Search for the cell housing the specified text and yield its [X, Y] center coordinate. 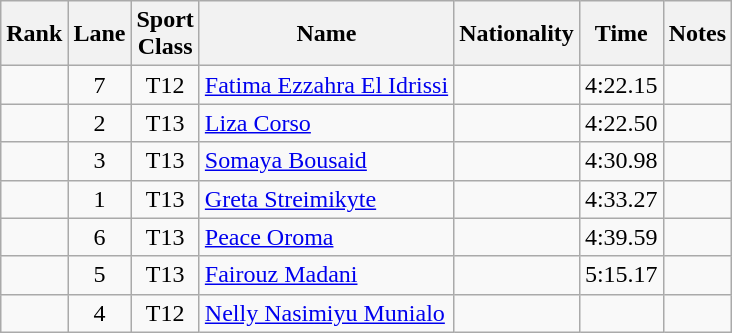
SportClass [165, 34]
4:33.27 [621, 199]
6 [100, 237]
4:39.59 [621, 237]
Time [621, 34]
Name [326, 34]
Rank [34, 34]
4:30.98 [621, 161]
4:22.15 [621, 85]
4 [100, 313]
5 [100, 275]
Liza Corso [326, 123]
Nelly Nasimiyu Munialo [326, 313]
Notes [697, 34]
Lane [100, 34]
1 [100, 199]
5:15.17 [621, 275]
Fairouz Madani [326, 275]
Peace Oroma [326, 237]
2 [100, 123]
Fatima Ezzahra El Idrissi [326, 85]
Nationality [517, 34]
Greta Streimikyte [326, 199]
7 [100, 85]
4:22.50 [621, 123]
Somaya Bousaid [326, 161]
3 [100, 161]
